From the cell containing the given text, extract its center point as [x, y] coordinate. 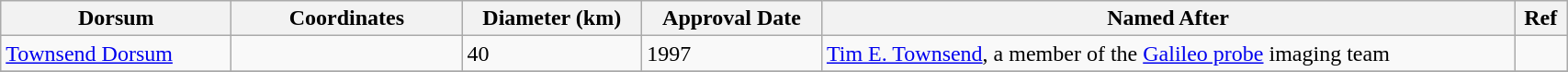
Dorsum [116, 18]
Ref [1541, 18]
Approval Date [732, 18]
Tim E. Townsend, a member of the Galileo probe imaging team [1168, 54]
1997 [732, 54]
Townsend Dorsum [116, 54]
40 [552, 54]
Named After [1168, 18]
Coordinates [347, 18]
Diameter (km) [552, 18]
